Identify which cell holds the provided text, then report its [x, y] central coordinate. 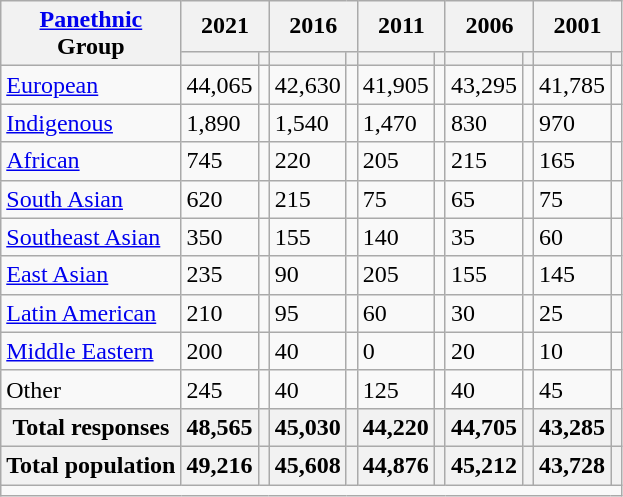
220 [308, 161]
45,608 [308, 465]
Southeast Asian [91, 237]
41,785 [572, 85]
145 [572, 275]
PanethnicGroup [91, 34]
45,030 [308, 427]
90 [308, 275]
Other [91, 389]
0 [396, 351]
200 [220, 351]
49,216 [220, 465]
30 [484, 313]
Indigenous [91, 123]
45,212 [484, 465]
165 [572, 161]
48,565 [220, 427]
235 [220, 275]
East Asian [91, 275]
43,295 [484, 85]
1,470 [396, 123]
35 [484, 237]
44,065 [220, 85]
830 [484, 123]
125 [396, 389]
2016 [313, 26]
20 [484, 351]
25 [572, 313]
42,630 [308, 85]
2021 [225, 26]
44,876 [396, 465]
1,540 [308, 123]
44,705 [484, 427]
65 [484, 199]
Latin American [91, 313]
350 [220, 237]
41,905 [396, 85]
2001 [578, 26]
745 [220, 161]
2006 [489, 26]
210 [220, 313]
European [91, 85]
970 [572, 123]
140 [396, 237]
10 [572, 351]
45 [572, 389]
Middle Eastern [91, 351]
South Asian [91, 199]
2011 [401, 26]
245 [220, 389]
95 [308, 313]
African [91, 161]
Total responses [91, 427]
43,285 [572, 427]
1,890 [220, 123]
43,728 [572, 465]
44,220 [396, 427]
620 [220, 199]
Total population [91, 465]
